For the text-containing cell, return its midpoint in [x, y] coordinate format. 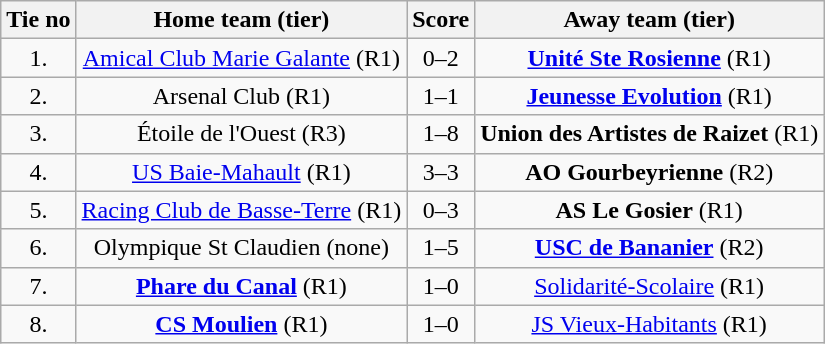
Union des Artistes de Raizet (R1) [650, 134]
6. [38, 248]
0–3 [441, 210]
1–5 [441, 248]
AO Gourbeyrienne (R2) [650, 172]
Unité Ste Rosienne (R1) [650, 58]
US Baie-Mahault (R1) [242, 172]
Jeunesse Evolution (R1) [650, 96]
AS Le Gosier (R1) [650, 210]
4. [38, 172]
1. [38, 58]
Arsenal Club (R1) [242, 96]
2. [38, 96]
CS Moulien (R1) [242, 324]
8. [38, 324]
Solidarité-Scolaire (R1) [650, 286]
USC de Bananier (R2) [650, 248]
5. [38, 210]
Olympique St Claudien (none) [242, 248]
3–3 [441, 172]
Tie no [38, 20]
3. [38, 134]
1–8 [441, 134]
Étoile de l'Ouest (R3) [242, 134]
0–2 [441, 58]
Amical Club Marie Galante (R1) [242, 58]
Racing Club de Basse-Terre (R1) [242, 210]
JS Vieux-Habitants (R1) [650, 324]
7. [38, 286]
1–1 [441, 96]
Away team (tier) [650, 20]
Home team (tier) [242, 20]
Score [441, 20]
Phare du Canal (R1) [242, 286]
